Pinpoint the cell where the given text exists, returning its [x, y] midpoint coordinate. 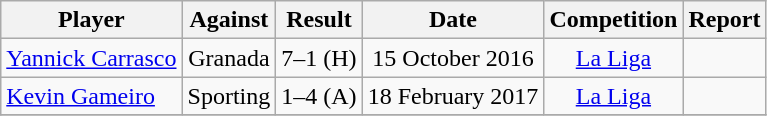
7–1 (H) [319, 58]
Against [229, 20]
Result [319, 20]
Date [453, 20]
Competition [614, 20]
1–4 (A) [319, 96]
18 February 2017 [453, 96]
Sporting [229, 96]
Kevin Gameiro [92, 96]
Granada [229, 58]
Yannick Carrasco [92, 58]
Player [92, 20]
Report [724, 20]
15 October 2016 [453, 58]
